Output the [X, Y] coordinate of the center of the cell containing the given text.  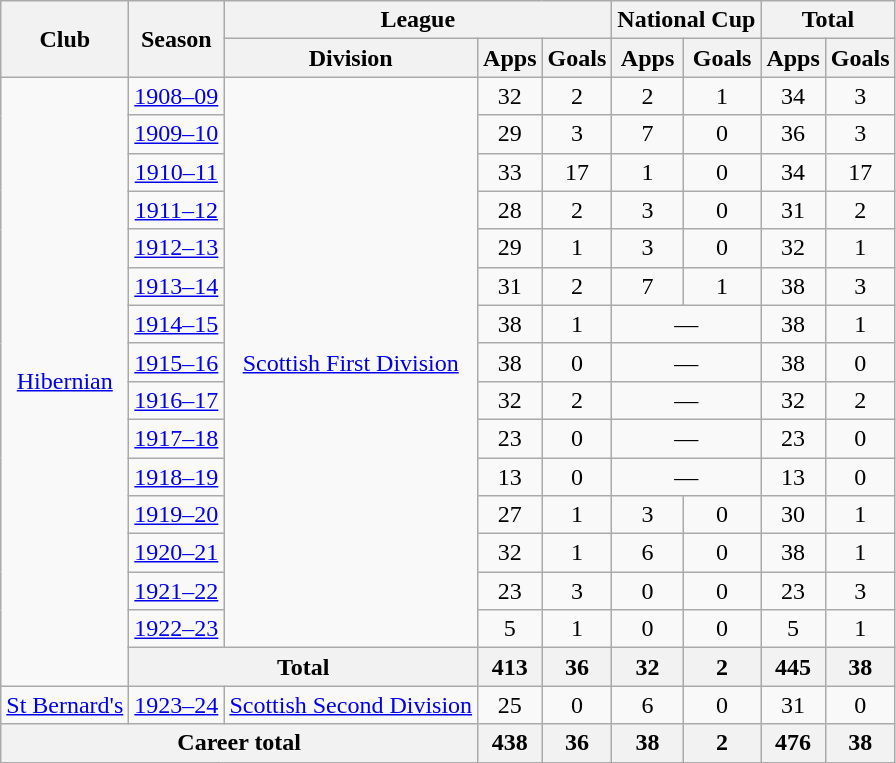
League [418, 20]
1911–12 [176, 210]
St Bernard's [65, 705]
413 [510, 667]
Scottish Second Division [351, 705]
Scottish First Division [351, 362]
1919–20 [176, 515]
Club [65, 39]
27 [510, 515]
438 [510, 743]
476 [793, 743]
1910–11 [176, 172]
33 [510, 172]
1923–24 [176, 705]
1908–09 [176, 96]
1921–22 [176, 591]
28 [510, 210]
1922–23 [176, 629]
25 [510, 705]
1915–16 [176, 362]
1914–15 [176, 324]
1918–19 [176, 477]
1917–18 [176, 438]
1916–17 [176, 400]
30 [793, 515]
1913–14 [176, 286]
Career total [240, 743]
1920–21 [176, 553]
445 [793, 667]
Division [351, 58]
1912–13 [176, 248]
1909–10 [176, 134]
Hibernian [65, 382]
National Cup [686, 20]
Season [176, 39]
